Search for the cell housing the specified text and yield its [X, Y] center coordinate. 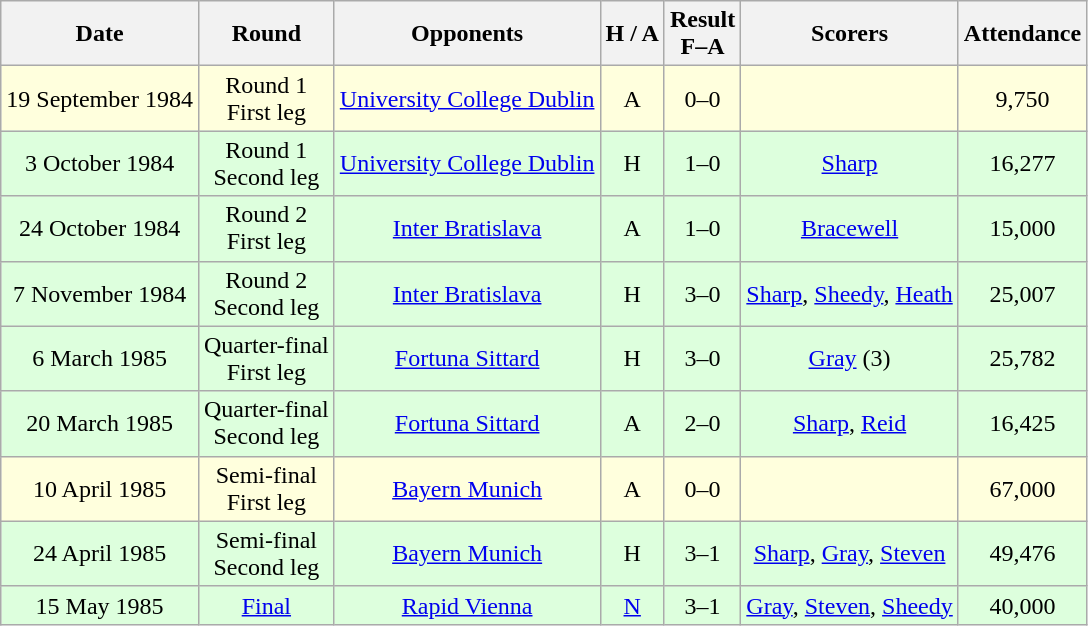
Round [266, 34]
49,476 [1022, 554]
3 October 1984 [100, 164]
ResultF–A [702, 34]
7 November 1984 [100, 294]
Rapid Vienna [467, 605]
6 March 1985 [100, 358]
16,277 [1022, 164]
N [632, 605]
H / A [632, 34]
Scorers [850, 34]
24 April 1985 [100, 554]
16,425 [1022, 424]
Date [100, 34]
Sharp, Sheedy, Heath [850, 294]
Round 2Second leg [266, 294]
9,750 [1022, 98]
2–0 [702, 424]
Round 1First leg [266, 98]
25,782 [1022, 358]
Round 2First leg [266, 228]
25,007 [1022, 294]
15 May 1985 [100, 605]
Gray (3) [850, 358]
Bracewell [850, 228]
15,000 [1022, 228]
Semi-finalFirst leg [266, 488]
67,000 [1022, 488]
Gray, Steven, Sheedy [850, 605]
Sharp, Gray, Steven [850, 554]
20 March 1985 [100, 424]
Sharp, Reid [850, 424]
Opponents [467, 34]
19 September 1984 [100, 98]
Sharp [850, 164]
Round 1Second leg [266, 164]
10 April 1985 [100, 488]
Attendance [1022, 34]
24 October 1984 [100, 228]
Quarter-finalFirst leg [266, 358]
Semi-finalSecond leg [266, 554]
Quarter-finalSecond leg [266, 424]
40,000 [1022, 605]
Final [266, 605]
